Capture the cell that displays the provided text and extract its (X, Y) central coordinate. 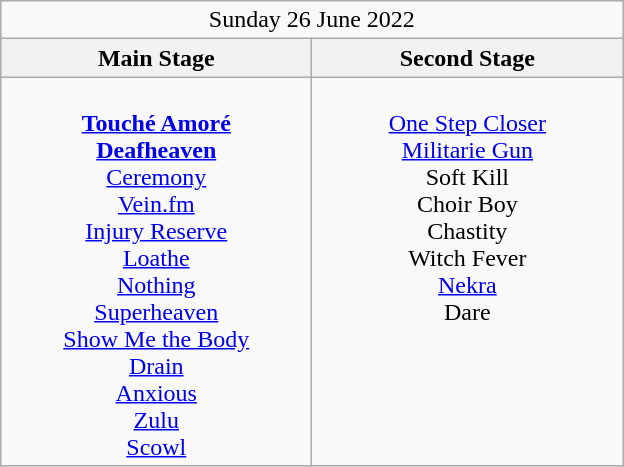
Touché Amoré Deafheaven Ceremony Vein.fm Injury Reserve Loathe Nothing Superheaven Show Me the Body Drain Anxious Zulu Scowl (156, 272)
Main Stage (156, 58)
One Step Closer Militarie Gun Soft Kill Choir Boy Chastity Witch Fever Nekra Dare (468, 272)
Second Stage (468, 58)
Sunday 26 June 2022 (312, 20)
